Identify which cell holds the provided text, then report its [X, Y] central coordinate. 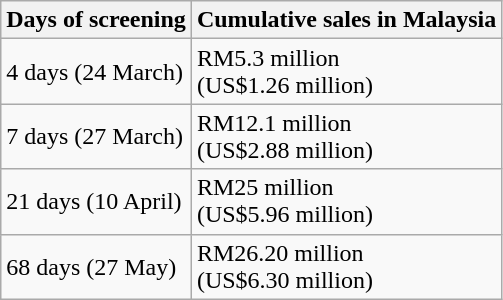
Days of screening [96, 20]
7 days (27 March) [96, 136]
21 days (10 April) [96, 202]
68 days (27 May) [96, 266]
Cumulative sales in Malaysia [346, 20]
RM25 million(US$5.96 million) [346, 202]
RM5.3 million(US$1.26 million) [346, 72]
RM26.20 million(US$6.30 million) [346, 266]
RM12.1 million(US$2.88 million) [346, 136]
4 days (24 March) [96, 72]
